Provide the [X, Y] coordinate of the cell's center where the given text is located.  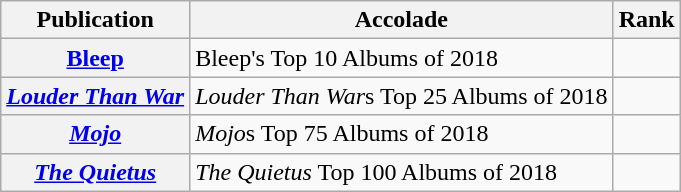
Bleep [96, 58]
The Quietus [96, 172]
Publication [96, 20]
The Quietus Top 100 Albums of 2018 [402, 172]
Accolade [402, 20]
Louder Than War [96, 96]
Louder Than Wars Top 25 Albums of 2018 [402, 96]
Rank [646, 20]
Bleep's Top 10 Albums of 2018 [402, 58]
Mojo [96, 134]
Mojos Top 75 Albums of 2018 [402, 134]
